Return [x, y] of the center of cell containing provided text 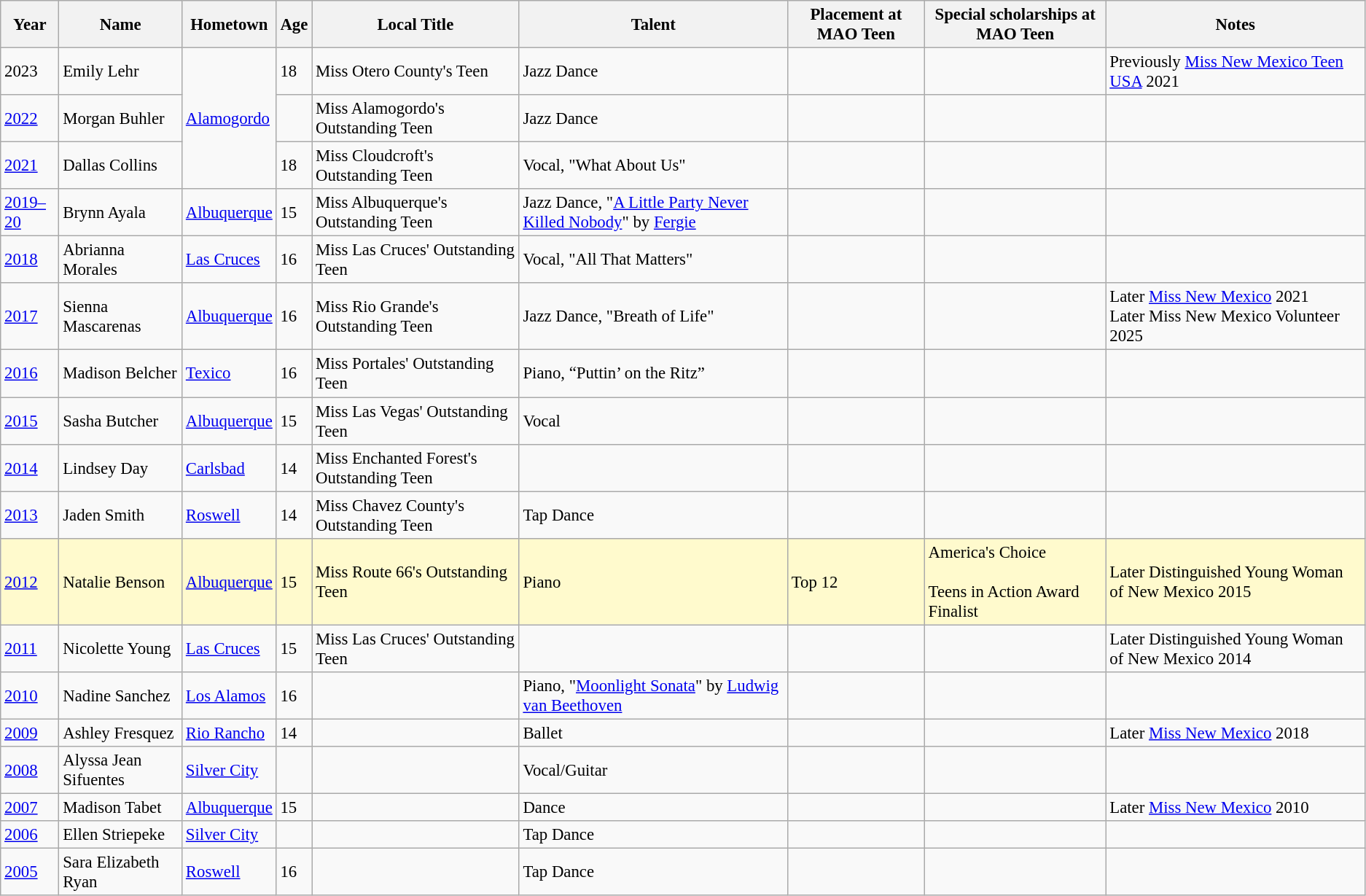
2016 [30, 373]
2005 [30, 872]
Sasha Butcher [121, 421]
2018 [30, 260]
Later Miss New Mexico 2018 [1236, 733]
Miss Chavez County's Outstanding Teen [415, 515]
Morgan Buhler [121, 118]
Dallas Collins [121, 166]
Hometown [230, 25]
Vocal, "What About Us" [653, 166]
Sienna Mascarenas [121, 316]
Emily Lehr [121, 71]
Jazz Dance, "Breath of Life" [653, 316]
Alamogordo [230, 119]
2023 [30, 71]
Ashley Fresquez [121, 733]
Later Distinguished Young Woman of New Mexico 2015 [1236, 582]
Miss Portales' Outstanding Teen [415, 373]
Talent [653, 25]
Miss Cloudcroft's Outstanding Teen [415, 166]
Madison Belcher [121, 373]
Top 12 [856, 582]
Miss Enchanted Forest's Outstanding Teen [415, 468]
Miss Albuquerque's Outstanding Teen [415, 213]
Miss Alamogordo's Outstanding Teen [415, 118]
Carlsbad [230, 468]
Brynn Ayala [121, 213]
Sara Elizabeth Ryan [121, 872]
Nadine Sanchez [121, 696]
2008 [30, 770]
Piano [653, 582]
Rio Rancho [230, 733]
2015 [30, 421]
Later Distinguished Young Woman of New Mexico 2014 [1236, 649]
2022 [30, 118]
Miss Rio Grande's Outstanding Teen [415, 316]
Local Title [415, 25]
Vocal [653, 421]
Alyssa Jean Sifuentes [121, 770]
2017 [30, 316]
Placement at MAO Teen [856, 25]
Name [121, 25]
2019–20 [30, 213]
Texico [230, 373]
Ellen Striepeke [121, 835]
Vocal, "All That Matters" [653, 260]
Previously Miss New Mexico Teen USA 2021 [1236, 71]
2006 [30, 835]
Later Miss New Mexico 2010 [1236, 807]
Dance [653, 807]
Natalie Benson [121, 582]
Miss Otero County's Teen [415, 71]
Jazz Dance, "A Little Party Never Killed Nobody" by Fergie [653, 213]
Lindsey Day [121, 468]
Los Alamos [230, 696]
Vocal/Guitar [653, 770]
Ballet [653, 733]
2009 [30, 733]
Abrianna Morales [121, 260]
Miss Route 66's Outstanding Teen [415, 582]
Piano, “Puttin’ on the Ritz” [653, 373]
Special scholarships at MAO Teen [1015, 25]
2021 [30, 166]
Madison Tabet [121, 807]
Nicolette Young [121, 649]
Miss Las Vegas' Outstanding Teen [415, 421]
2013 [30, 515]
Later Miss New Mexico 2021Later Miss New Mexico Volunteer 2025 [1236, 316]
Year [30, 25]
2007 [30, 807]
2011 [30, 649]
Piano, "Moonlight Sonata" by Ludwig van Beethoven [653, 696]
2010 [30, 696]
Jaden Smith [121, 515]
America's ChoiceTeens in Action Award Finalist [1015, 582]
Notes [1236, 25]
Age [294, 25]
2012 [30, 582]
2014 [30, 468]
